Scan for the cell matching the given text and deliver its (x, y) coordinate at center. 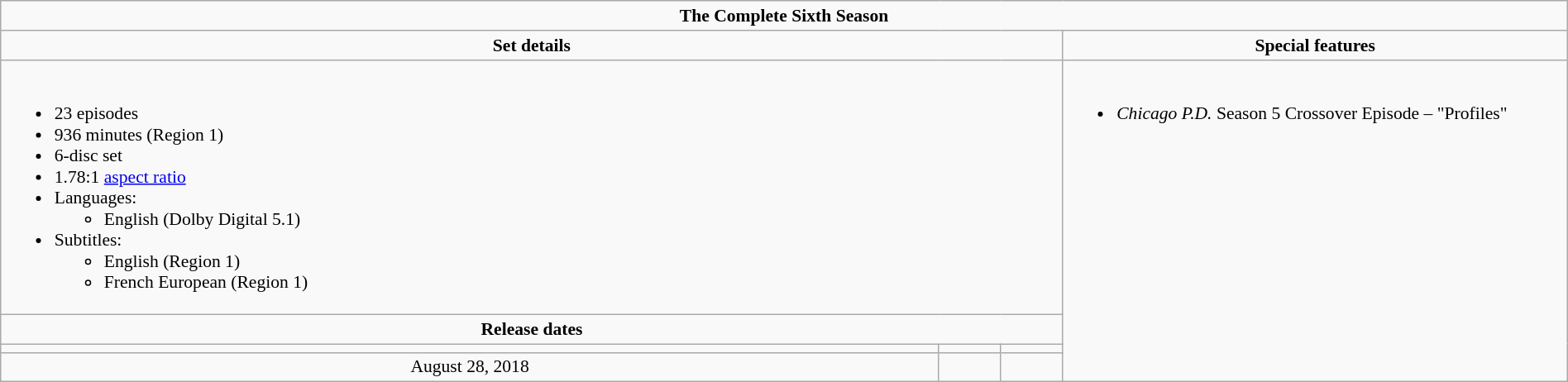
August 28, 2018 (470, 367)
The Complete Sixth Season (784, 16)
Release dates (532, 330)
Set details (532, 45)
Special features (1315, 45)
Chicago P.D. Season 5 Crossover Episode – "Profiles" (1315, 221)
